Scan for the cell matching the given text and deliver its (x, y) coordinate at center. 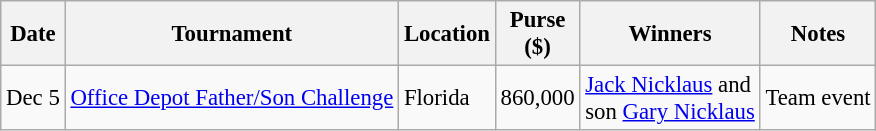
Notes (818, 34)
Florida (448, 98)
Dec 5 (33, 98)
Team event (818, 98)
Purse($) (538, 34)
Winners (670, 34)
Jack Nicklaus andson Gary Nicklaus (670, 98)
Office Depot Father/Son Challenge (232, 98)
Location (448, 34)
Date (33, 34)
860,000 (538, 98)
Tournament (232, 34)
